Detect which cell encompasses the target text, then output its [X, Y] center coordinate. 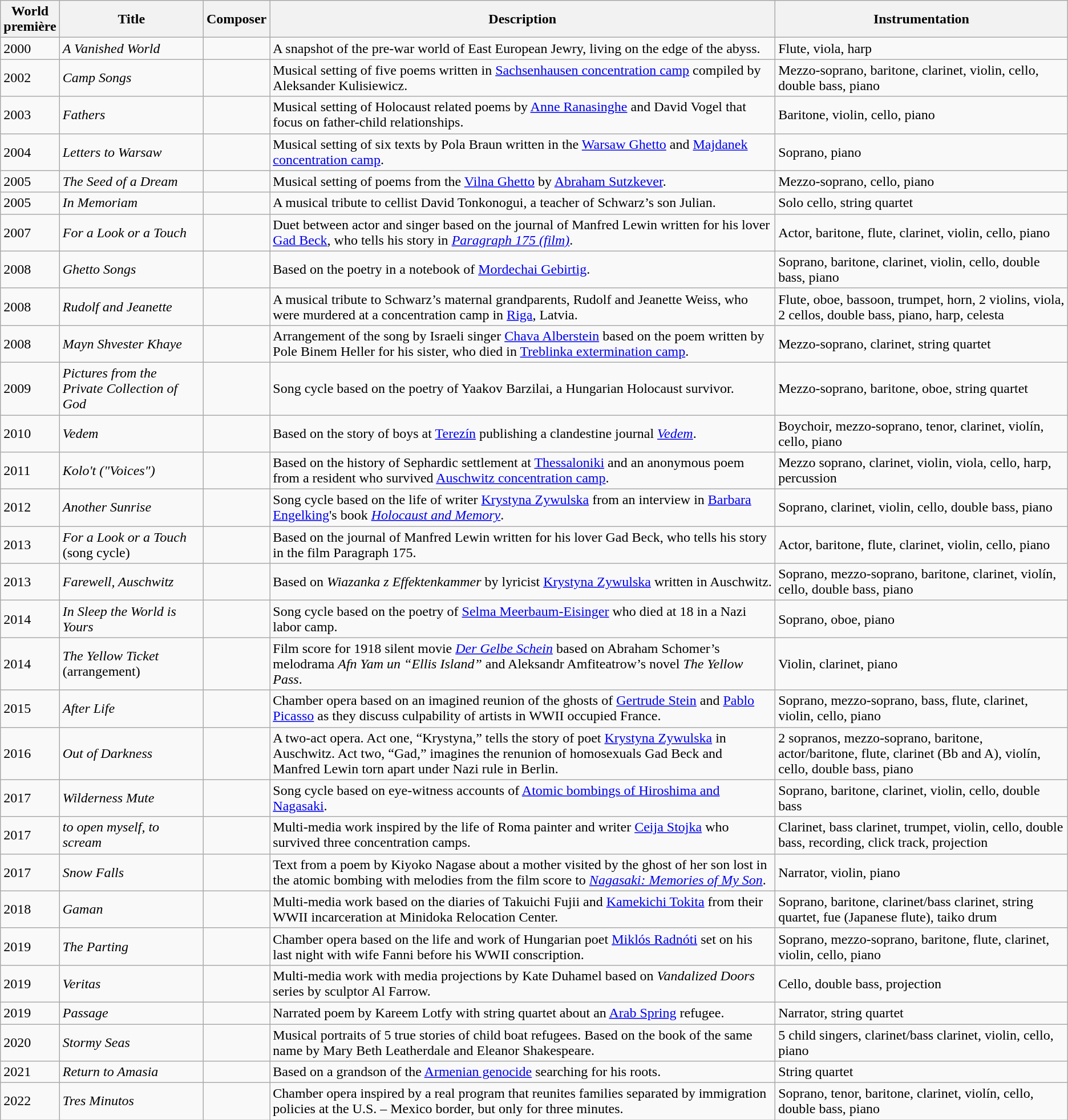
Vedem [131, 433]
Multi-media work based on the diaries of Takuichi Fujii and Kamekichi Tokita from their WWII incarceration at Minidoka Relocation Center. [523, 909]
2003 [30, 115]
Out of Darkness [131, 753]
Narrator, violin, piano [922, 873]
Chamber opera based on the life and work of Hungarian poet Miklós Radnóti set on his last night with wife Fanni before his WWII conscription. [523, 947]
Mayn Shvester Khaye [131, 343]
A musical tribute to Schwarz’s maternal grandparents, Rudolf and Jeanette Weiss, who were murdered at a concentration camp in Riga, Latvia. [523, 307]
Mezzo-soprano, baritone, oboe, string quartet [922, 388]
After Life [131, 708]
Pictures from the Private Collection of God [131, 388]
Gaman [131, 909]
2016 [30, 753]
2020 [30, 1042]
Based on the poetry in a notebook of Mordechai Gebirtig. [523, 269]
Return to Amasia [131, 1072]
Song cycle based on the poetry of Yaakov Barzilai, a Hungarian Holocaust survivor. [523, 388]
Soprano, baritone, clarinet, violin, cello, double bass [922, 798]
2007 [30, 233]
Boychoir, mezzo-soprano, tenor, clarinet, violín, cello, piano [922, 433]
In Memoriam [131, 203]
For a Look or a Touch [131, 233]
2002 [30, 78]
Flute, oboe, bassoon, trumpet, horn, 2 violins, viola, 2 cellos, double bass, piano, harp, celesta [922, 307]
Narrator, string quartet [922, 1013]
Instrumentation [922, 19]
Kolo't ("Voices") [131, 471]
5 child singers, clarinet/bass clarinet, violin, cello, piano [922, 1042]
2 sopranos, mezzo-soprano, baritone, actor/baritone, flute, clarinet (Bb and A), violín, cello, double bass, piano [922, 753]
Mezzo soprano, clarinet, violin, viola, cello, harp, percussion [922, 471]
Multi-media work with media projections by Kate Duhamel based on Vandalized Doors series by sculptor Al Farrow. [523, 983]
A musical tribute to cellist David Tonkonogui, a teacher of Schwarz’s son Julian. [523, 203]
Stormy Seas [131, 1042]
Soprano, oboe, piano [922, 619]
Based on the journal of Manfred Lewin written for his lover Gad Beck, who tells his story in the film Paragraph 175. [523, 545]
The Yellow Ticket (arrangement) [131, 664]
to open myself, to scream [131, 835]
Based on the history of Sephardic settlement at Thessaloniki and an anonymous poem from a resident who survived Auschwitz concentration camp. [523, 471]
Musical portraits of 5 true stories of child boat refugees. Based on the book of the same name by Mary Beth Leatherdale and Eleanor Shakespeare. [523, 1042]
Song cycle based on the poetry of Selma Meerbaum-Eisinger who died at 18 in a Nazi labor camp. [523, 619]
In Sleep the World is Yours [131, 619]
Soprano, tenor, baritone, clarinet, violín, cello, double bass, piano [922, 1102]
Soprano, baritone, clarinet, violin, cello, double bass, piano [922, 269]
Narrated poem by Kareem Lotfy with string quartet about an Arab Spring refugee. [523, 1013]
Clarinet, bass clarinet, trumpet, violin, cello, double bass, recording, click track, projection [922, 835]
A snapshot of the pre-war world of East European Jewry, living on the edge of the abyss. [523, 48]
Multi-media work inspired by the life of Roma painter and writer Ceija Stojka who survived three concentration camps. [523, 835]
2018 [30, 909]
Tres Minutos [131, 1102]
Song cycle based on eye-witness accounts of Atomic bombings of Hiroshima and Nagasaki. [523, 798]
Camp Songs [131, 78]
The Seed of a Dream [131, 181]
Musical setting of Holocaust related poems by Anne Ranasinghe and David Vogel that focus on father-child relationships. [523, 115]
Farewell, Auschwitz [131, 582]
Based on Wiazanka z Effektenkammer by lyricist Krystyna Zywulska written in Auschwitz. [523, 582]
Fathers [131, 115]
Soprano, mezzo-soprano, bass, flute, clarinet, violin, cello, piano [922, 708]
Musical setting of poems from the Vilna Ghetto by Abraham Sutzkever. [523, 181]
2004 [30, 152]
2022 [30, 1102]
Baritone, violin, cello, piano [922, 115]
Mezzo-soprano, clarinet, string quartet [922, 343]
Song cycle based on the life of writer Krystyna Zywulska from an interview in Barbara Engelking's book Holocaust and Memory. [523, 508]
Rudolf and Jeanette [131, 307]
Mezzo-soprano, baritone, clarinet, violin, cello, double bass, piano [922, 78]
For a Look or a Touch (song cycle) [131, 545]
Violin, clarinet, piano [922, 664]
The Parting [131, 947]
Another Sunrise [131, 508]
2015 [30, 708]
Flute, viola, harp [922, 48]
2009 [30, 388]
Based on the story of boys at Terezín publishing a clandestine journal Vedem. [523, 433]
Duet between actor and singer based on the journal of Manfred Lewin written for his lover Gad Beck, who tells his story in Paragraph 175 (film). [523, 233]
Veritas [131, 983]
Solo cello, string quartet [922, 203]
Soprano, baritone, clarinet/bass clarinet, string quartet, fue (Japanese flute), taiko drum [922, 909]
Title [131, 19]
Soprano, mezzo-soprano, baritone, flute, clarinet, violin, cello, piano [922, 947]
2012 [30, 508]
2021 [30, 1072]
Cello, double bass, projection [922, 983]
Ghetto Songs [131, 269]
Mezzo-soprano, cello, piano [922, 181]
Worldpremière [30, 19]
Musical setting of five poems written in Sachsenhausen concentration camp compiled by Aleksander Kulisiewicz. [523, 78]
A Vanished World [131, 48]
2010 [30, 433]
Wilderness Mute [131, 798]
Composer [236, 19]
2000 [30, 48]
String quartet [922, 1072]
Letters to Warsaw [131, 152]
Soprano, clarinet, violin, cello, double bass, piano [922, 508]
Musical setting of six texts by Pola Braun written in the Warsaw Ghetto and Majdanek concentration camp. [523, 152]
Passage [131, 1013]
Soprano, mezzo-soprano, baritone, clarinet, violín, cello, double bass, piano [922, 582]
2011 [30, 471]
Soprano, piano [922, 152]
Snow Falls [131, 873]
Based on a grandson of the Armenian genocide searching for his roots. [523, 1072]
Description [523, 19]
